Detect which cell encompasses the target text, then output its (X, Y) center coordinate. 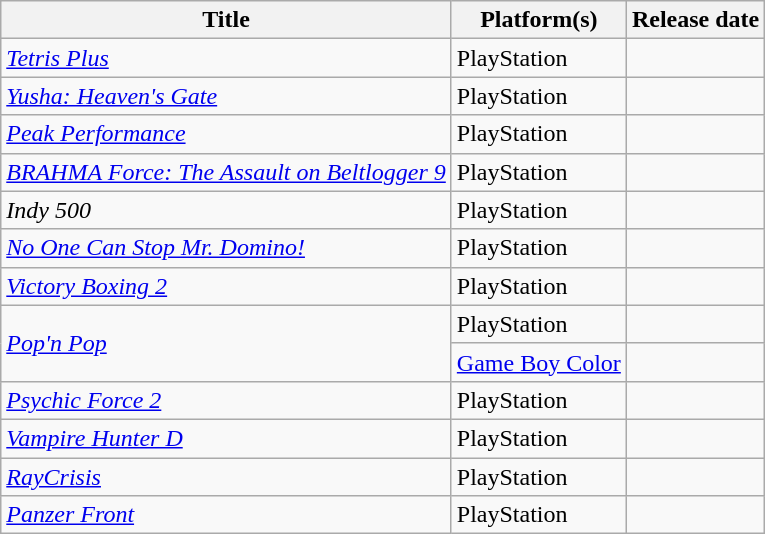
Title (226, 20)
Indy 500 (226, 210)
Release date (695, 20)
Pop'n Pop (226, 343)
Game Boy Color (538, 362)
Yusha: Heaven's Gate (226, 96)
No One Can Stop Mr. Domino! (226, 248)
Psychic Force 2 (226, 400)
Peak Performance (226, 134)
Panzer Front (226, 515)
RayCrisis (226, 477)
Victory Boxing 2 (226, 286)
Vampire Hunter D (226, 438)
Platform(s) (538, 20)
BRAHMA Force: The Assault on Beltlogger 9 (226, 172)
Tetris Plus (226, 58)
